Provide the (X, Y) coordinate of the cell's center where the given text is located.  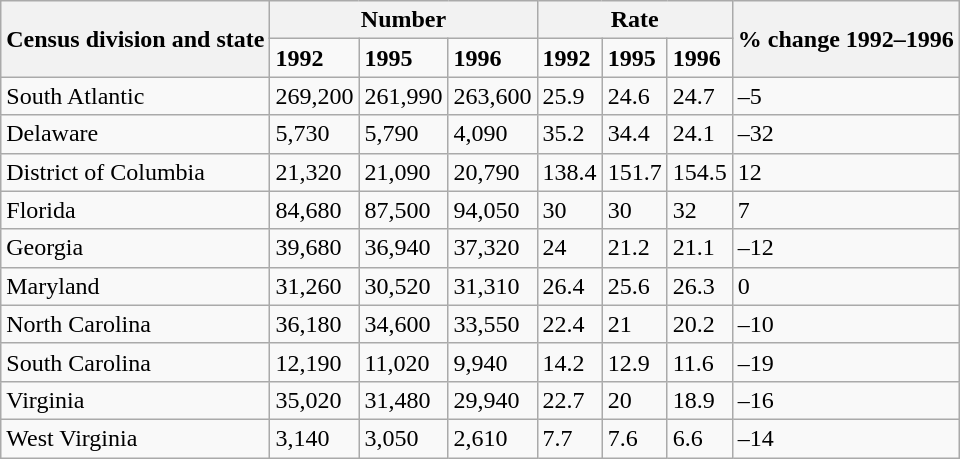
Delaware (136, 134)
–19 (846, 362)
24.1 (700, 134)
Rate (634, 20)
21,090 (404, 172)
138.4 (570, 172)
34,600 (404, 324)
20,790 (492, 172)
5,790 (404, 134)
151.7 (634, 172)
South Atlantic (136, 96)
7.7 (570, 438)
18.9 (700, 400)
37,320 (492, 248)
26.4 (570, 286)
39,680 (314, 248)
22.4 (570, 324)
24 (570, 248)
32 (700, 210)
3,050 (404, 438)
87,500 (404, 210)
84,680 (314, 210)
24.7 (700, 96)
34.4 (634, 134)
24.6 (634, 96)
30,520 (404, 286)
–12 (846, 248)
35,020 (314, 400)
36,940 (404, 248)
263,600 (492, 96)
–5 (846, 96)
12 (846, 172)
–32 (846, 134)
6.6 (700, 438)
12.9 (634, 362)
Virginia (136, 400)
21,320 (314, 172)
14.2 (570, 362)
0 (846, 286)
Number (404, 20)
North Carolina (136, 324)
154.5 (700, 172)
4,090 (492, 134)
–10 (846, 324)
11,020 (404, 362)
7 (846, 210)
29,940 (492, 400)
31,480 (404, 400)
Maryland (136, 286)
22.7 (570, 400)
11.6 (700, 362)
Florida (136, 210)
District of Columbia (136, 172)
94,050 (492, 210)
–16 (846, 400)
33,550 (492, 324)
31,310 (492, 286)
26.3 (700, 286)
South Carolina (136, 362)
Census division and state (136, 39)
Georgia (136, 248)
25.9 (570, 96)
–14 (846, 438)
31,260 (314, 286)
21 (634, 324)
20.2 (700, 324)
269,200 (314, 96)
21.1 (700, 248)
2,610 (492, 438)
20 (634, 400)
261,990 (404, 96)
5,730 (314, 134)
7.6 (634, 438)
21.2 (634, 248)
West Virginia (136, 438)
% change 1992–1996 (846, 39)
3,140 (314, 438)
35.2 (570, 134)
25.6 (634, 286)
36,180 (314, 324)
9,940 (492, 362)
12,190 (314, 362)
